Pinpoint the cell where the given text exists, returning its (x, y) midpoint coordinate. 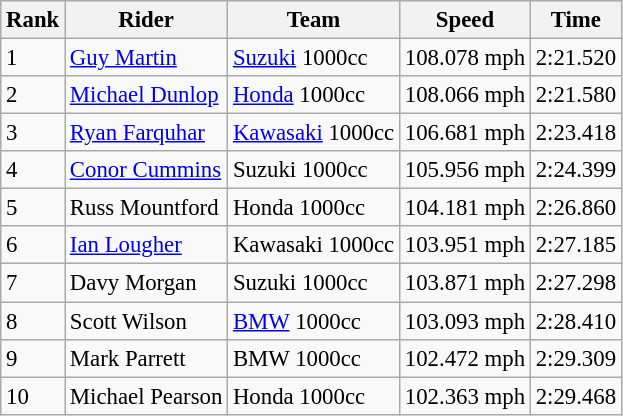
Speed (466, 20)
2 (33, 95)
Scott Wilson (146, 321)
2:27.298 (576, 283)
Mark Parrett (146, 358)
Rank (33, 20)
103.951 mph (466, 245)
8 (33, 321)
1 (33, 58)
2:29.468 (576, 396)
2:23.418 (576, 133)
103.093 mph (466, 321)
Ian Lougher (146, 245)
2:24.399 (576, 170)
3 (33, 133)
Michael Dunlop (146, 95)
2:29.309 (576, 358)
102.472 mph (466, 358)
2:21.520 (576, 58)
108.066 mph (466, 95)
2:27.185 (576, 245)
2:26.860 (576, 208)
105.956 mph (466, 170)
2:28.410 (576, 321)
104.181 mph (466, 208)
7 (33, 283)
102.363 mph (466, 396)
10 (33, 396)
Guy Martin (146, 58)
Team (314, 20)
108.078 mph (466, 58)
6 (33, 245)
Davy Morgan (146, 283)
Michael Pearson (146, 396)
2:21.580 (576, 95)
103.871 mph (466, 283)
Conor Cummins (146, 170)
Ryan Farquhar (146, 133)
4 (33, 170)
9 (33, 358)
5 (33, 208)
106.681 mph (466, 133)
Rider (146, 20)
Time (576, 20)
Russ Mountford (146, 208)
